Search for the cell housing the specified text and yield its [X, Y] center coordinate. 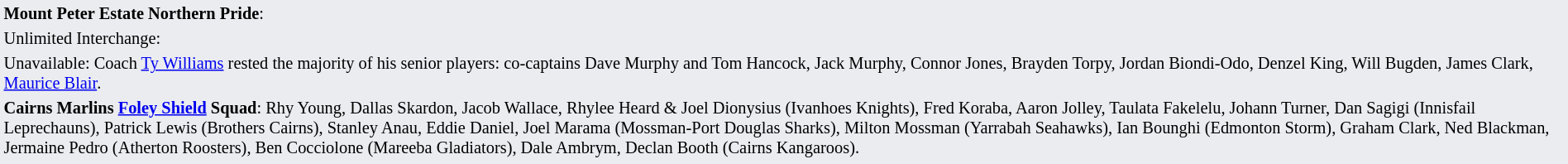
Mount Peter Estate Northern Pride: [784, 13]
Unlimited Interchange: [784, 38]
